Detect which cell encompasses the target text, then output its [x, y] center coordinate. 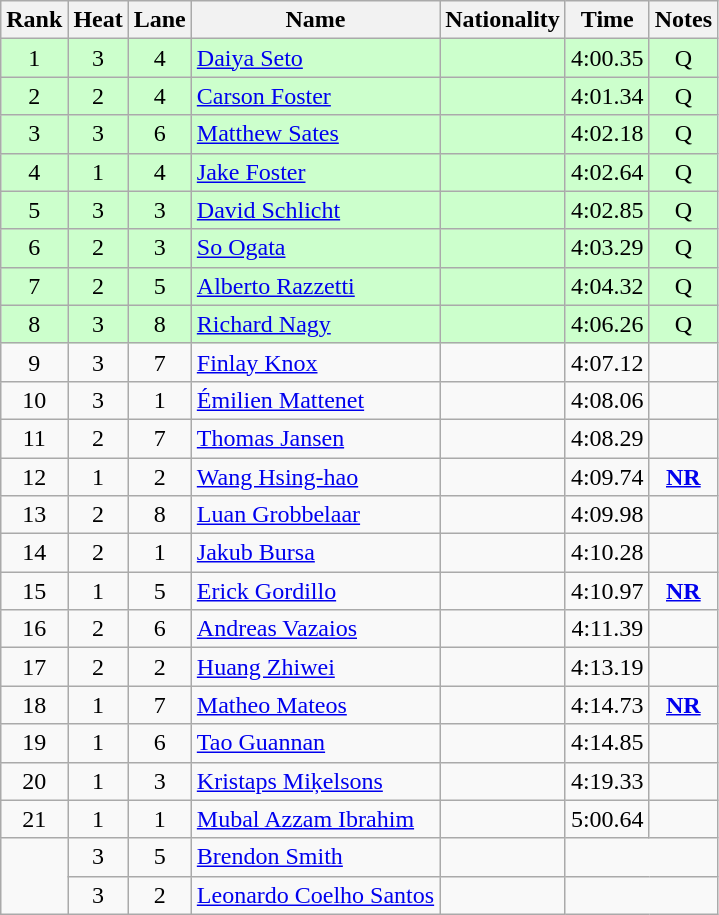
Wang Hsing-hao [315, 477]
Name [315, 20]
12 [34, 477]
4:02.18 [607, 134]
Thomas Jansen [315, 438]
Mubal Azzam Ibrahim [315, 819]
Kristaps Miķelsons [315, 781]
4:09.98 [607, 515]
4:02.85 [607, 210]
Leonardo Coelho Santos [315, 895]
Tao Guannan [315, 743]
21 [34, 819]
Huang Zhiwei [315, 667]
Jake Foster [315, 172]
4:06.26 [607, 324]
Erick Gordillo [315, 591]
Daiya Seto [315, 58]
15 [34, 591]
4:09.74 [607, 477]
17 [34, 667]
Notes [683, 20]
9 [34, 362]
4:03.29 [607, 248]
4:13.19 [607, 667]
4:10.97 [607, 591]
Lane [160, 20]
Émilien Mattenet [315, 400]
4:01.34 [607, 96]
4:19.33 [607, 781]
David Schlicht [315, 210]
10 [34, 400]
18 [34, 705]
4:14.85 [607, 743]
Luan Grobbelaar [315, 515]
So Ogata [315, 248]
4:08.06 [607, 400]
Nationality [503, 20]
Richard Nagy [315, 324]
4:11.39 [607, 629]
Time [607, 20]
14 [34, 553]
Alberto Razzetti [315, 286]
4:14.73 [607, 705]
Matthew Sates [315, 134]
4:07.12 [607, 362]
Finlay Knox [315, 362]
4:02.64 [607, 172]
16 [34, 629]
Andreas Vazaios [315, 629]
19 [34, 743]
Brendon Smith [315, 857]
20 [34, 781]
5:00.64 [607, 819]
Jakub Bursa [315, 553]
4:00.35 [607, 58]
13 [34, 515]
4:04.32 [607, 286]
Matheo Mateos [315, 705]
4:08.29 [607, 438]
11 [34, 438]
4:10.28 [607, 553]
Heat [98, 20]
Rank [34, 20]
Carson Foster [315, 96]
